Determine the [X, Y] coordinate at the center of the cell enclosing the given text.  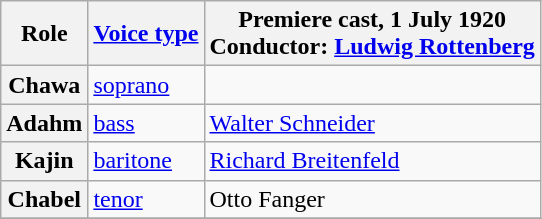
Richard Breitenfeld [372, 161]
Otto Fanger [372, 199]
bass [146, 123]
Role [44, 34]
soprano [146, 85]
Kajin [44, 161]
Premiere cast, 1 July 1920Conductor: Ludwig Rottenberg [372, 34]
Chabel [44, 199]
baritone [146, 161]
Chawa [44, 85]
Voice type [146, 34]
tenor [146, 199]
Walter Schneider [372, 123]
Adahm [44, 123]
